Capture the cell that displays the provided text and extract its (x, y) central coordinate. 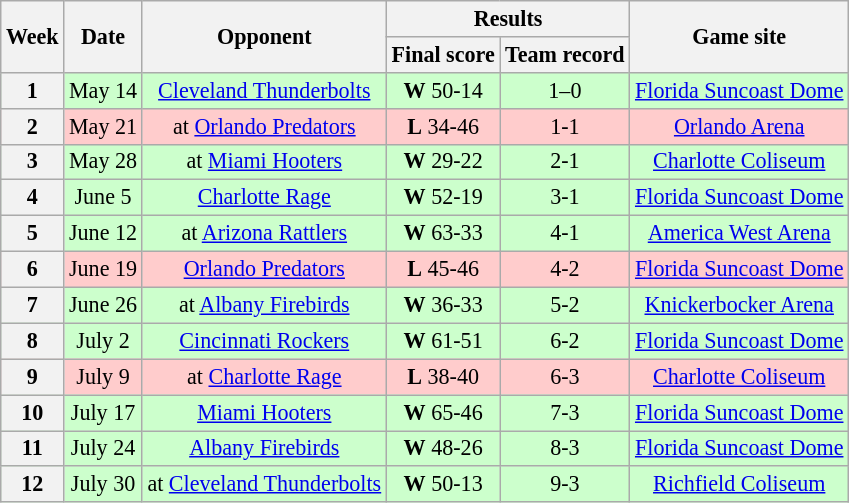
6-3 (565, 377)
Opponent (264, 36)
Orlando Predators (264, 269)
2 (32, 126)
8 (32, 341)
Results (508, 18)
9-3 (565, 484)
Charlotte Rage (264, 198)
Cincinnati Rockers (264, 341)
W 29-22 (443, 162)
11 (32, 448)
4-1 (565, 233)
Albany Firebirds (264, 448)
L 34-46 (443, 126)
W 65-46 (443, 412)
W 61-51 (443, 341)
July 30 (103, 484)
Miami Hooters (264, 412)
Knickerbocker Arena (740, 305)
at Cleveland Thunderbolts (264, 484)
at Charlotte Rage (264, 377)
Cleveland Thunderbolts (264, 90)
Game site (740, 36)
July 9 (103, 377)
5-2 (565, 305)
3 (32, 162)
Team record (565, 54)
at Arizona Rattlers (264, 233)
June 12 (103, 233)
May 28 (103, 162)
Orlando Arena (740, 126)
8-3 (565, 448)
6-2 (565, 341)
4 (32, 198)
Final score (443, 54)
2-1 (565, 162)
7 (32, 305)
at Albany Firebirds (264, 305)
July 2 (103, 341)
7-3 (565, 412)
3-1 (565, 198)
1–0 (565, 90)
May 14 (103, 90)
June 26 (103, 305)
July 24 (103, 448)
W 63-33 (443, 233)
5 (32, 233)
at Miami Hooters (264, 162)
Date (103, 36)
6 (32, 269)
1 (32, 90)
W 50-14 (443, 90)
July 17 (103, 412)
Week (32, 36)
9 (32, 377)
America West Arena (740, 233)
Richfield Coliseum (740, 484)
1-1 (565, 126)
L 45-46 (443, 269)
W 50-13 (443, 484)
May 21 (103, 126)
W 52-19 (443, 198)
June 19 (103, 269)
June 5 (103, 198)
W 48-26 (443, 448)
4-2 (565, 269)
at Orlando Predators (264, 126)
10 (32, 412)
L 38-40 (443, 377)
12 (32, 484)
W 36-33 (443, 305)
